Provide the [X, Y] coordinate of the cell's center where the given text is located.  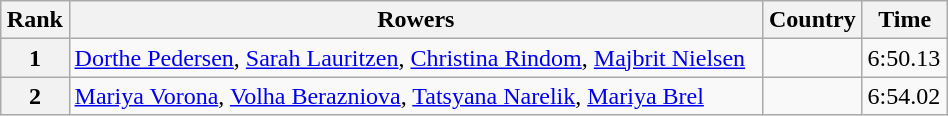
6:50.13 [904, 58]
Mariya Vorona, Volha Berazniova, Tatsyana Narelik, Mariya Brel [416, 96]
1 [35, 58]
Country [812, 20]
6:54.02 [904, 96]
2 [35, 96]
Rank [35, 20]
Rowers [416, 20]
Time [904, 20]
Dorthe Pedersen, Sarah Lauritzen, Christina Rindom, Majbrit Nielsen [416, 58]
